Scan for the cell matching the given text and deliver its (x, y) coordinate at center. 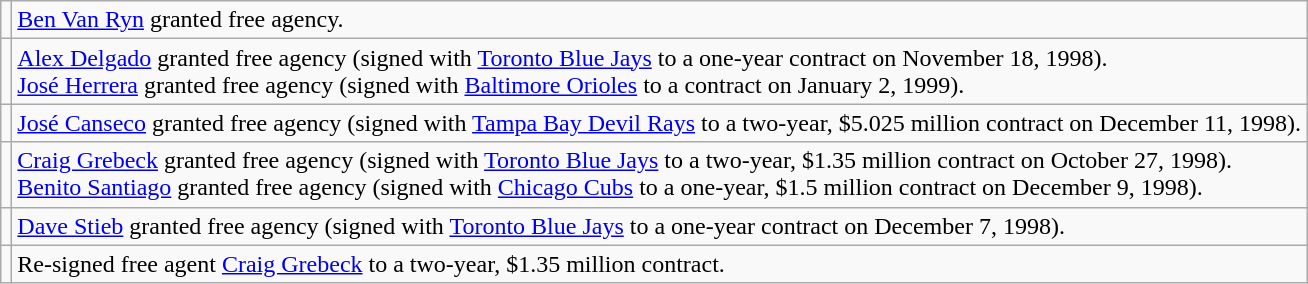
Re-signed free agent Craig Grebeck to a two-year, $1.35 million contract. (660, 264)
Dave Stieb granted free agency (signed with Toronto Blue Jays to a one-year contract on December 7, 1998). (660, 226)
Ben Van Ryn granted free agency. (660, 20)
José Canseco granted free agency (signed with Tampa Bay Devil Rays to a two-year, $5.025 million contract on December 11, 1998). (660, 123)
